Determine the [X, Y] coordinate at the center of the cell enclosing the given text.  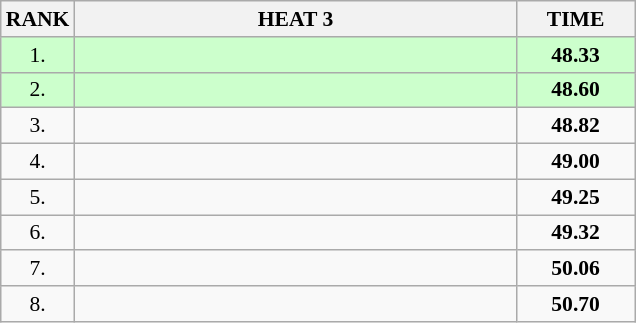
TIME [576, 19]
49.32 [576, 233]
49.25 [576, 197]
7. [38, 269]
48.33 [576, 55]
8. [38, 304]
48.82 [576, 126]
48.60 [576, 90]
HEAT 3 [295, 19]
50.70 [576, 304]
5. [38, 197]
49.00 [576, 162]
6. [38, 233]
RANK [38, 19]
4. [38, 162]
1. [38, 55]
2. [38, 90]
50.06 [576, 269]
3. [38, 126]
